For the text-containing cell, return its midpoint in [X, Y] coordinate format. 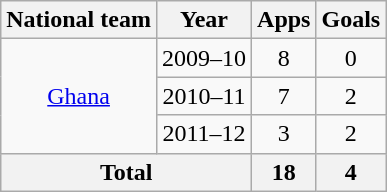
18 [284, 172]
7 [284, 96]
8 [284, 58]
Apps [284, 20]
Total [126, 172]
4 [351, 172]
National team [79, 20]
Goals [351, 20]
Ghana [79, 96]
2010–11 [204, 96]
3 [284, 134]
0 [351, 58]
2011–12 [204, 134]
2009–10 [204, 58]
Year [204, 20]
